Pinpoint the cell where the given text exists, returning its [x, y] midpoint coordinate. 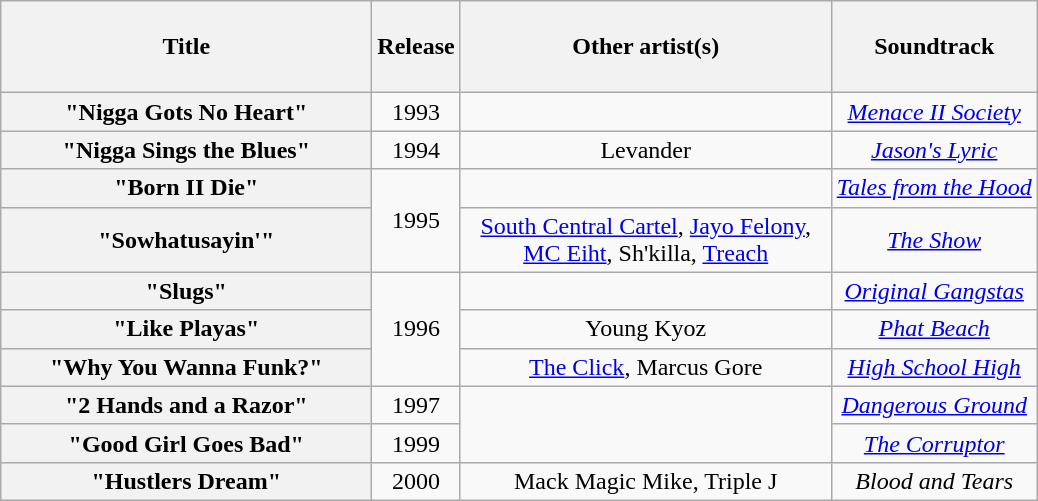
Young Kyoz [646, 329]
South Central Cartel, Jayo Felony, MC Eiht, Sh'killa, Treach [646, 240]
Tales from the Hood [934, 188]
2000 [416, 481]
"Sowhatusayin'" [186, 240]
Original Gangstas [934, 291]
Jason's Lyric [934, 150]
Other artist(s) [646, 47]
"Slugs" [186, 291]
"Nigga Gots No Heart" [186, 112]
"Nigga Sings the Blues" [186, 150]
Levander [646, 150]
High School High [934, 367]
Blood and Tears [934, 481]
"Good Girl Goes Bad" [186, 443]
The Click, Marcus Gore [646, 367]
Phat Beach [934, 329]
Release [416, 47]
1996 [416, 329]
"Like Playas" [186, 329]
"Born II Die" [186, 188]
Menace II Society [934, 112]
1993 [416, 112]
1997 [416, 405]
Mack Magic Mike, Triple J [646, 481]
Title [186, 47]
Soundtrack [934, 47]
"Hustlers Dream" [186, 481]
Dangerous Ground [934, 405]
1995 [416, 220]
The Show [934, 240]
"2 Hands and a Razor" [186, 405]
"Why You Wanna Funk?" [186, 367]
The Corruptor [934, 443]
1999 [416, 443]
1994 [416, 150]
